Output the (x, y) coordinate of the center of the cell containing the given text.  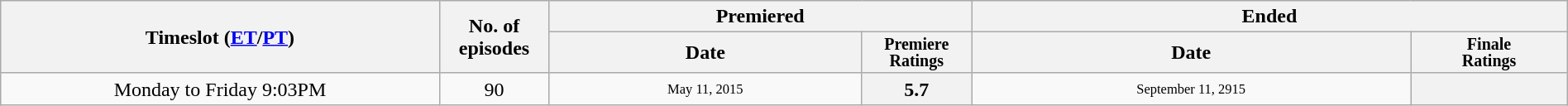
September 11, 2915 (1191, 89)
5.7 (916, 89)
PremiereRatings (916, 53)
FinaleRatings (1489, 53)
90 (495, 89)
Ended (1270, 17)
Monday to Friday 9:03PM (220, 89)
No. ofepisodes (495, 37)
Timeslot (ET/PT) (220, 37)
Premiered (761, 17)
May 11, 2015 (705, 89)
